For the text-containing cell, return its midpoint in [x, y] coordinate format. 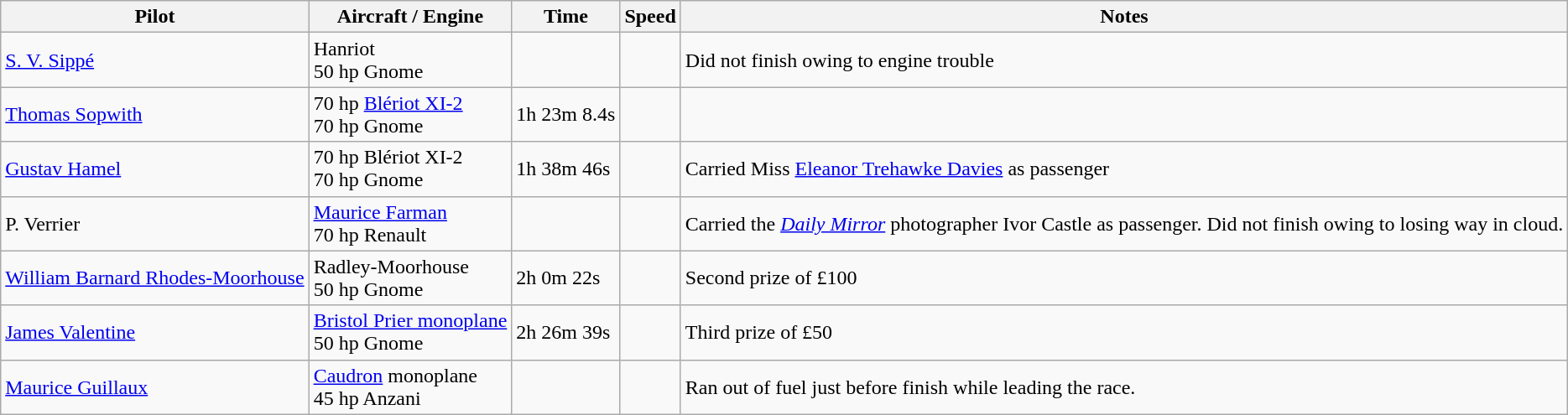
Gustav Hamel [154, 169]
Thomas Sopwith [154, 114]
Ran out of fuel just before finish while leading the race. [1124, 387]
S. V. Sippé [154, 60]
Time [565, 17]
Caudron monoplane45 hp Anzani [410, 387]
70 hp Blériot XI-270 hp Gnome [410, 169]
Second prize of £100 [1124, 278]
Bristol Prier monoplane50 hp Gnome [410, 332]
Speed [650, 17]
Radley-Moorhouse50 hp Gnome [410, 278]
Aircraft / Engine [410, 17]
1h 23m 8.4s [565, 114]
Maurice Guillaux [154, 387]
James Valentine [154, 332]
Maurice Farman70 hp Renault [410, 223]
Notes [1124, 17]
Carried the Daily Mirror photographer Ivor Castle as passenger. Did not finish owing to losing way in cloud. [1124, 223]
70 hp Blériot XI-2 70 hp Gnome [410, 114]
Did not finish owing to engine trouble [1124, 60]
Carried Miss Eleanor Trehawke Davies as passenger [1124, 169]
Hanriot50 hp Gnome [410, 60]
P. Verrier [154, 223]
Pilot [154, 17]
William Barnard Rhodes-Moorhouse [154, 278]
Third prize of £50 [1124, 332]
2h 26m 39s [565, 332]
1h 38m 46s [565, 169]
2h 0m 22s [565, 278]
